Determine the (x, y) coordinate at the center of the cell enclosing the given text.  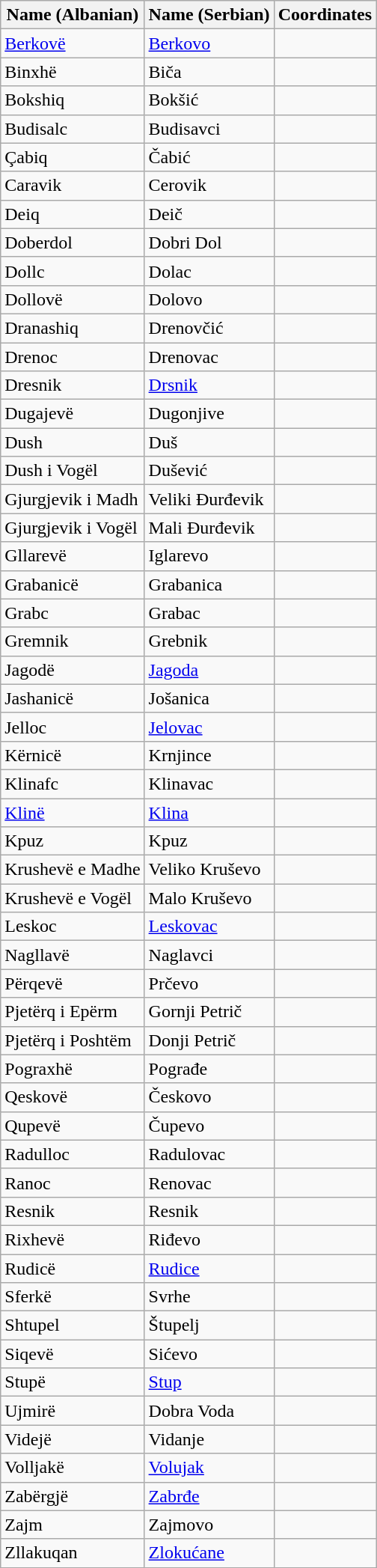
Duš (209, 442)
Zabërgjë (73, 1496)
Radulovac (209, 1154)
Zajmovo (209, 1525)
Jagodë (73, 670)
Malo Kruševo (209, 898)
Grebnik (209, 641)
Renovac (209, 1183)
Jelovac (209, 727)
Siqevë (73, 1354)
Budisalc (73, 129)
Veliki Ðurđevik (209, 499)
Donji Petrič (209, 1040)
Iglarevo (209, 556)
Gornji Petrič (209, 1012)
Zllakuqan (73, 1553)
Drenoc (73, 357)
Dranashiq (73, 328)
Coordinates (325, 15)
Vidanje (209, 1439)
Gremnik (73, 641)
Name (Serbian) (209, 15)
Qupevë (73, 1126)
Pjetërq i Epërm (73, 1012)
Klina (209, 812)
Sićevo (209, 1354)
Čupevo (209, 1126)
Dobri Dol (209, 242)
Gllarevë (73, 556)
Dugajevë (73, 414)
Deič (209, 214)
Volujak (209, 1468)
Dolovo (209, 299)
Radulloc (73, 1154)
Pjetërq i Poshtëm (73, 1040)
Zabrđe (209, 1496)
Cerovik (209, 186)
Krushevë e Vogël (73, 898)
Dušević (209, 471)
Videjë (73, 1439)
Ujmirë (73, 1411)
Českovo (209, 1097)
Zlokućane (209, 1553)
Jošanica (209, 698)
Deiq (73, 214)
Binxhë (73, 72)
Dush i Vogël (73, 471)
Dolac (209, 271)
Përqevë (73, 983)
Stupë (73, 1382)
Leskoc (73, 927)
Mali Ðurđevik (209, 528)
Ranoc (73, 1183)
Name (Albanian) (73, 15)
Berkovë (73, 43)
Rixhevë (73, 1239)
Jashanicë (73, 698)
Štupelj (209, 1326)
Bokšić (209, 100)
Krnjince (209, 755)
Jelloc (73, 727)
Çabiq (73, 157)
Riđevo (209, 1239)
Klinafc (73, 784)
Dollc (73, 271)
Svrhe (209, 1297)
Leskovac (209, 927)
Nagllavë (73, 955)
Rudice (209, 1269)
Prčevo (209, 983)
Grabanica (209, 585)
Shtupel (73, 1326)
Qeskovë (73, 1097)
Zajm (73, 1525)
Doberdol (73, 242)
Rudicë (73, 1269)
Kërnicë (73, 755)
Naglavci (209, 955)
Čabić (209, 157)
Dush (73, 442)
Bokshiq (73, 100)
Grabc (73, 613)
Stup (209, 1382)
Krushevë e Madhe (73, 870)
Drsnik (209, 385)
Gjurgjevik i Madh (73, 499)
Caravik (73, 186)
Pograxhë (73, 1069)
Dollovë (73, 299)
Veliko Kruševo (209, 870)
Pograđe (209, 1069)
Biča (209, 72)
Dresnik (73, 385)
Berkovo (209, 43)
Budisavci (209, 129)
Volljakë (73, 1468)
Jagoda (209, 670)
Dobra Voda (209, 1411)
Grabanicë (73, 585)
Drenovac (209, 357)
Grabac (209, 613)
Klinë (73, 812)
Gjurgjevik i Vogël (73, 528)
Drenovčić (209, 328)
Klinavac (209, 784)
Sferkë (73, 1297)
Dugonjive (209, 414)
